Pinpoint the cell where the given text exists, returning its (X, Y) midpoint coordinate. 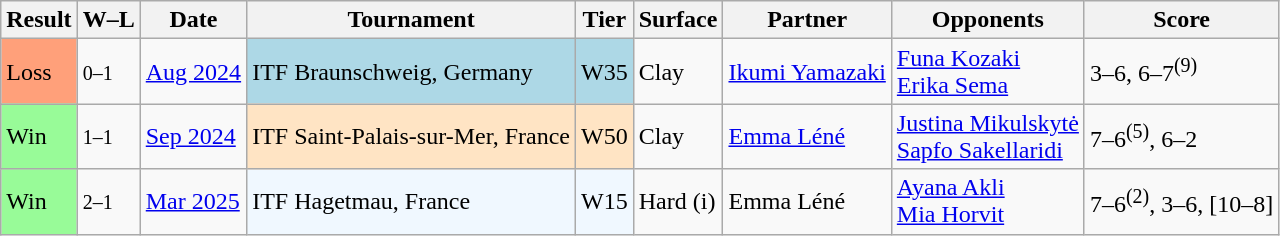
1–1 (108, 136)
Loss (39, 72)
2–1 (108, 202)
Surface (678, 20)
Tier (605, 20)
W–L (108, 20)
ITF Hagetmau, France (412, 202)
Ikumi Yamazaki (807, 72)
Opponents (988, 20)
Funa Kozaki Erika Sema (988, 72)
Score (1181, 20)
Aug 2024 (193, 72)
7–6(2), 3–6, [10–8] (1181, 202)
7–6(5), 6–2 (1181, 136)
Partner (807, 20)
W50 (605, 136)
Mar 2025 (193, 202)
W35 (605, 72)
Ayana Akli Mia Horvit (988, 202)
Justina Mikulskytė Sapfo Sakellaridi (988, 136)
ITF Braunschweig, Germany (412, 72)
0–1 (108, 72)
Tournament (412, 20)
ITF Saint-Palais-sur-Mer, France (412, 136)
W15 (605, 202)
Result (39, 20)
3–6, 6–7(9) (1181, 72)
Sep 2024 (193, 136)
Hard (i) (678, 202)
Date (193, 20)
